Output the (X, Y) coordinate of the center of the cell containing the given text.  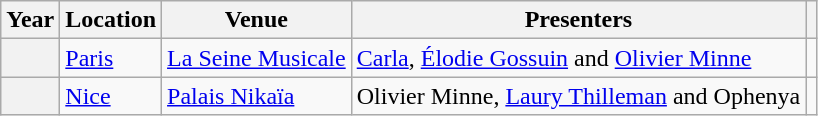
La Seine Musicale (257, 58)
Presenters (578, 20)
Venue (257, 20)
Palais Nikaïa (257, 96)
Carla, Élodie Gossuin and Olivier Minne (578, 58)
Year (30, 20)
Olivier Minne, Laury Thilleman and Ophenya (578, 96)
Location (111, 20)
Nice (111, 96)
Paris (111, 58)
